Find where the given text appears and provide that cell's center as (X, Y) coordinate. 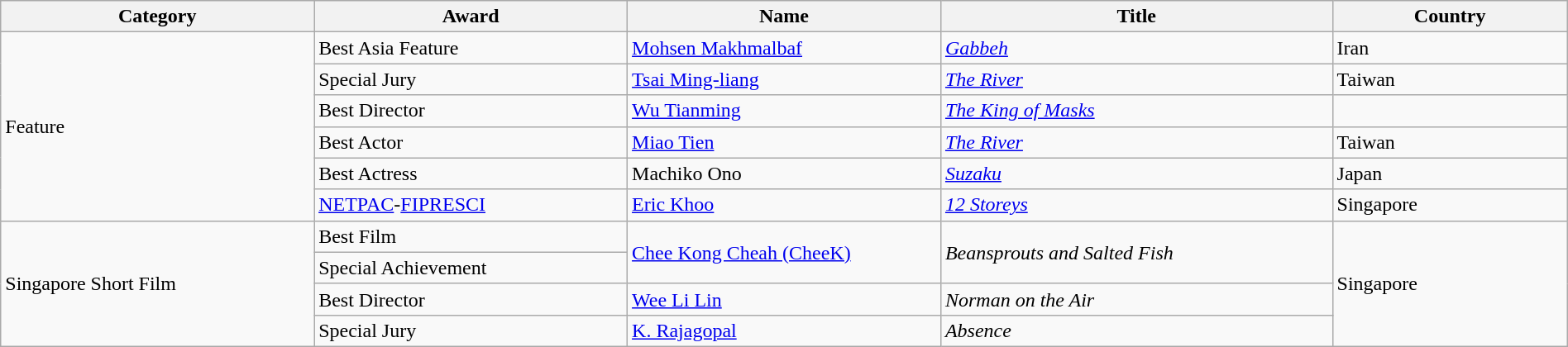
Singapore Short Film (157, 283)
NETPAC-FIPRESCI (471, 205)
12 Storeys (1136, 205)
Best Actress (471, 173)
Wee Li Lin (784, 299)
Best Film (471, 236)
Tsai Ming-liang (784, 79)
Beansprouts and Salted Fish (1136, 252)
Name (784, 17)
Chee Kong Cheah (CheeK) (784, 252)
Special Achievement (471, 268)
Japan (1450, 173)
Iran (1450, 48)
The King of Masks (1136, 111)
Title (1136, 17)
Best Asia Feature (471, 48)
Norman on the Air (1136, 299)
Award (471, 17)
Category (157, 17)
Suzaku (1136, 173)
Country (1450, 17)
Eric Khoo (784, 205)
K. Rajagopal (784, 330)
Miao Tien (784, 142)
Best Actor (471, 142)
Feature (157, 126)
Wu Tianming (784, 111)
Gabbeh (1136, 48)
Machiko Ono (784, 173)
Mohsen Makhmalbaf (784, 48)
Absence (1136, 330)
